Provide the (x, y) coordinate of the cell's center where the given text is located.  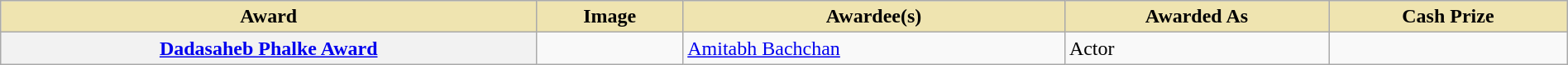
Actor (1196, 48)
Cash Prize (1449, 17)
Awardee(s) (874, 17)
Awarded As (1196, 17)
Image (610, 17)
Award (269, 17)
Amitabh Bachchan (874, 48)
Dadasaheb Phalke Award (269, 48)
